Scan for the cell matching the given text and deliver its [X, Y] coordinate at center. 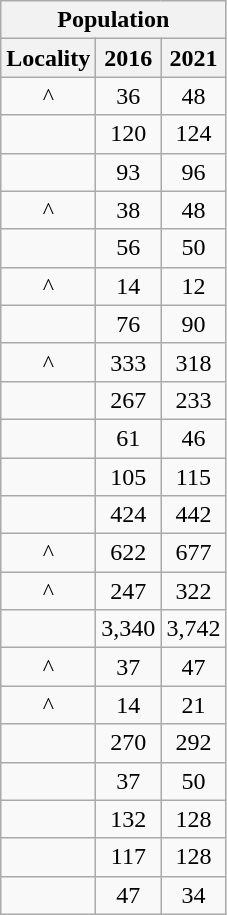
46 [194, 438]
115 [194, 477]
Locality [48, 58]
120 [128, 134]
117 [128, 857]
333 [128, 362]
2021 [194, 58]
34 [194, 895]
Population [114, 20]
622 [128, 553]
90 [194, 324]
318 [194, 362]
3,340 [128, 629]
105 [128, 477]
322 [194, 591]
677 [194, 553]
2016 [128, 58]
12 [194, 286]
424 [128, 515]
442 [194, 515]
21 [194, 705]
3,742 [194, 629]
56 [128, 248]
267 [128, 400]
292 [194, 743]
96 [194, 172]
124 [194, 134]
76 [128, 324]
38 [128, 210]
270 [128, 743]
93 [128, 172]
36 [128, 96]
61 [128, 438]
233 [194, 400]
132 [128, 819]
247 [128, 591]
